Output the (x, y) coordinate of the center of the cell containing the given text.  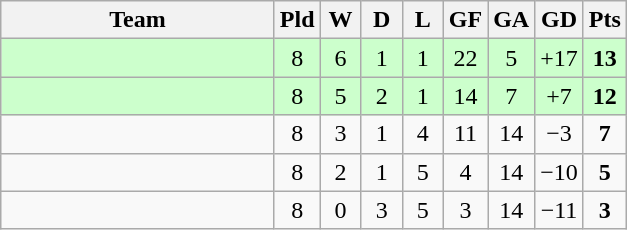
D (382, 20)
6 (340, 58)
L (422, 20)
13 (604, 58)
GF (465, 20)
0 (340, 210)
+7 (560, 96)
+17 (560, 58)
11 (465, 134)
−10 (560, 172)
Pts (604, 20)
−11 (560, 210)
W (340, 20)
22 (465, 58)
12 (604, 96)
GD (560, 20)
Team (138, 20)
GA (512, 20)
−3 (560, 134)
Pld (297, 20)
